Detect which cell encompasses the target text, then output its [x, y] center coordinate. 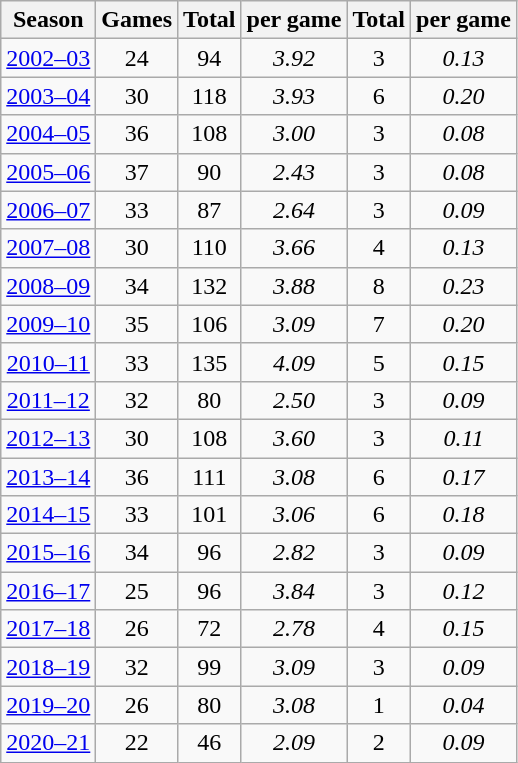
4.09 [294, 362]
2020–21 [48, 743]
111 [210, 477]
Games [137, 20]
87 [210, 210]
3.66 [294, 248]
2.09 [294, 743]
7 [379, 324]
2012–13 [48, 438]
2.43 [294, 172]
0.23 [464, 286]
94 [210, 58]
0.18 [464, 515]
2.78 [294, 629]
118 [210, 96]
Season [48, 20]
0.11 [464, 438]
2018–19 [48, 667]
2 [379, 743]
2004–05 [48, 134]
3.00 [294, 134]
99 [210, 667]
46 [210, 743]
0.17 [464, 477]
2016–17 [48, 591]
2005–06 [48, 172]
5 [379, 362]
135 [210, 362]
2017–18 [48, 629]
2010–11 [48, 362]
0.04 [464, 705]
3.06 [294, 515]
3.92 [294, 58]
110 [210, 248]
2.82 [294, 553]
35 [137, 324]
3.93 [294, 96]
2015–16 [48, 553]
106 [210, 324]
2019–20 [48, 705]
37 [137, 172]
132 [210, 286]
101 [210, 515]
22 [137, 743]
3.84 [294, 591]
3.88 [294, 286]
2.50 [294, 400]
2002–03 [48, 58]
25 [137, 591]
2011–12 [48, 400]
72 [210, 629]
8 [379, 286]
90 [210, 172]
2003–04 [48, 96]
24 [137, 58]
2014–15 [48, 515]
1 [379, 705]
3.60 [294, 438]
2.64 [294, 210]
2007–08 [48, 248]
2009–10 [48, 324]
2013–14 [48, 477]
2008–09 [48, 286]
2006–07 [48, 210]
0.12 [464, 591]
